Capture the cell that displays the provided text and extract its [x, y] central coordinate. 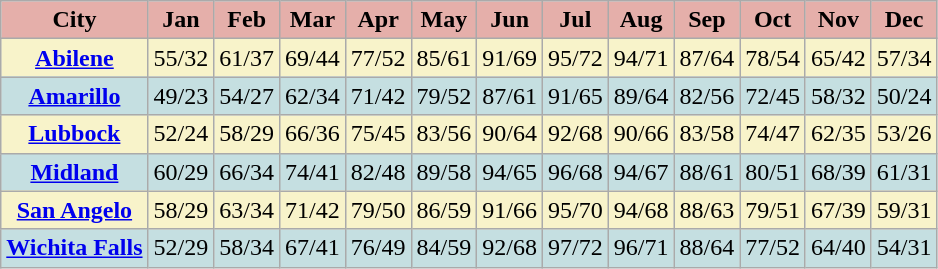
66/34 [247, 172]
65/42 [838, 58]
91/65 [576, 96]
57/34 [904, 58]
74/47 [773, 134]
79/51 [773, 210]
67/39 [838, 210]
54/31 [904, 248]
80/51 [773, 172]
68/39 [838, 172]
Abilene [74, 58]
Jun [510, 20]
82/56 [707, 96]
83/58 [707, 134]
87/64 [707, 58]
Nov [838, 20]
63/34 [247, 210]
83/56 [444, 134]
Amarillo [74, 96]
84/59 [444, 248]
90/64 [510, 134]
85/61 [444, 58]
86/59 [444, 210]
San Angelo [74, 210]
96/68 [576, 172]
Aug [641, 20]
55/32 [181, 58]
79/52 [444, 96]
Dec [904, 20]
95/70 [576, 210]
Lubbock [74, 134]
Wichita Falls [74, 248]
49/23 [181, 96]
50/24 [904, 96]
61/37 [247, 58]
Jan [181, 20]
Jul [576, 20]
60/29 [181, 172]
69/44 [313, 58]
94/68 [641, 210]
82/48 [378, 172]
53/26 [904, 134]
94/71 [641, 58]
72/45 [773, 96]
Mar [313, 20]
Oct [773, 20]
89/64 [641, 96]
88/63 [707, 210]
88/64 [707, 248]
Apr [378, 20]
79/50 [378, 210]
74/41 [313, 172]
58/32 [838, 96]
62/34 [313, 96]
May [444, 20]
89/58 [444, 172]
61/31 [904, 172]
90/66 [641, 134]
96/71 [641, 248]
59/31 [904, 210]
64/40 [838, 248]
City [74, 20]
91/69 [510, 58]
75/45 [378, 134]
62/35 [838, 134]
87/61 [510, 96]
58/34 [247, 248]
Sep [707, 20]
76/49 [378, 248]
94/65 [510, 172]
Midland [74, 172]
67/41 [313, 248]
66/36 [313, 134]
78/54 [773, 58]
Feb [247, 20]
97/72 [576, 248]
91/66 [510, 210]
54/27 [247, 96]
52/29 [181, 248]
95/72 [576, 58]
88/61 [707, 172]
52/24 [181, 134]
94/67 [641, 172]
